Identify which cell holds the provided text, then report its [X, Y] central coordinate. 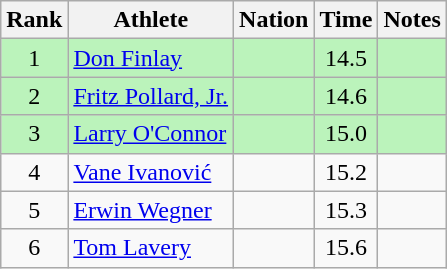
Fritz Pollard, Jr. [151, 96]
4 [34, 172]
1 [34, 58]
Athlete [151, 20]
Erwin Wegner [151, 210]
14.5 [346, 58]
6 [34, 248]
Rank [34, 20]
15.6 [346, 248]
15.3 [346, 210]
15.0 [346, 134]
2 [34, 96]
Nation [274, 20]
Vane Ivanović [151, 172]
Tom Lavery [151, 248]
Larry O'Connor [151, 134]
Don Finlay [151, 58]
15.2 [346, 172]
14.6 [346, 96]
Notes [412, 20]
3 [34, 134]
5 [34, 210]
Time [346, 20]
